Search for the cell housing the specified text and yield its (x, y) center coordinate. 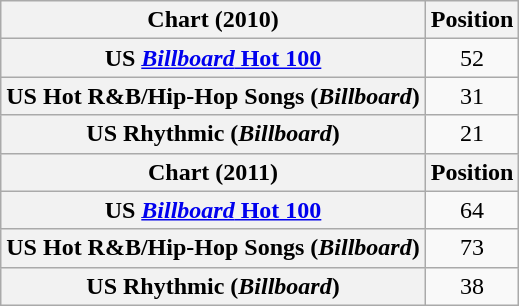
Chart (2010) (213, 20)
64 (472, 210)
31 (472, 96)
38 (472, 286)
Chart (2011) (213, 172)
73 (472, 248)
21 (472, 134)
52 (472, 58)
